For the text-containing cell, return its midpoint in (X, Y) coordinate format. 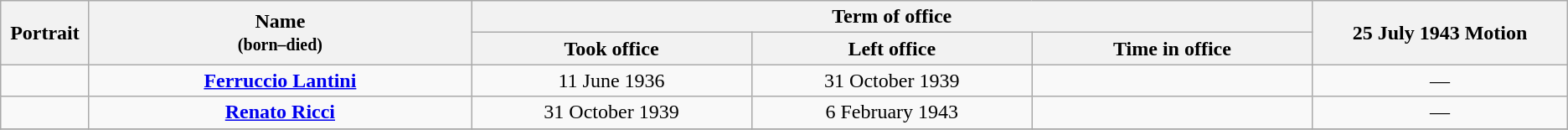
Renato Ricci (280, 112)
6 February 1943 (891, 112)
Name(born–died) (280, 33)
11 June 1936 (611, 81)
Term of office (892, 17)
Left office (891, 49)
Took office (611, 49)
Ferruccio Lantini (280, 81)
Portrait (45, 33)
25 July 1943 Motion (1440, 33)
Time in office (1173, 49)
